Determine the [X, Y] coordinate at the center of the cell enclosing the given text.  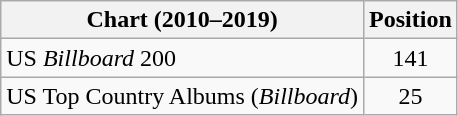
141 [411, 58]
25 [411, 96]
Position [411, 20]
US Top Country Albums (Billboard) [182, 96]
US Billboard 200 [182, 58]
Chart (2010–2019) [182, 20]
